Extract the [x, y] coordinate from the center of the cell holding the provided text.  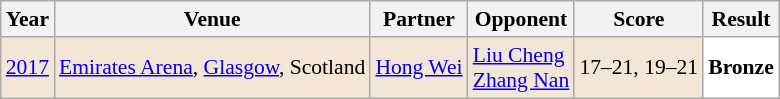
Year [28, 19]
2017 [28, 68]
Score [638, 19]
Emirates Arena, Glasgow, Scotland [212, 68]
Hong Wei [418, 68]
17–21, 19–21 [638, 68]
Venue [212, 19]
Result [741, 19]
Partner [418, 19]
Bronze [741, 68]
Opponent [522, 19]
Liu Cheng Zhang Nan [522, 68]
